Extract the [X, Y] coordinate from the center of the cell holding the provided text.  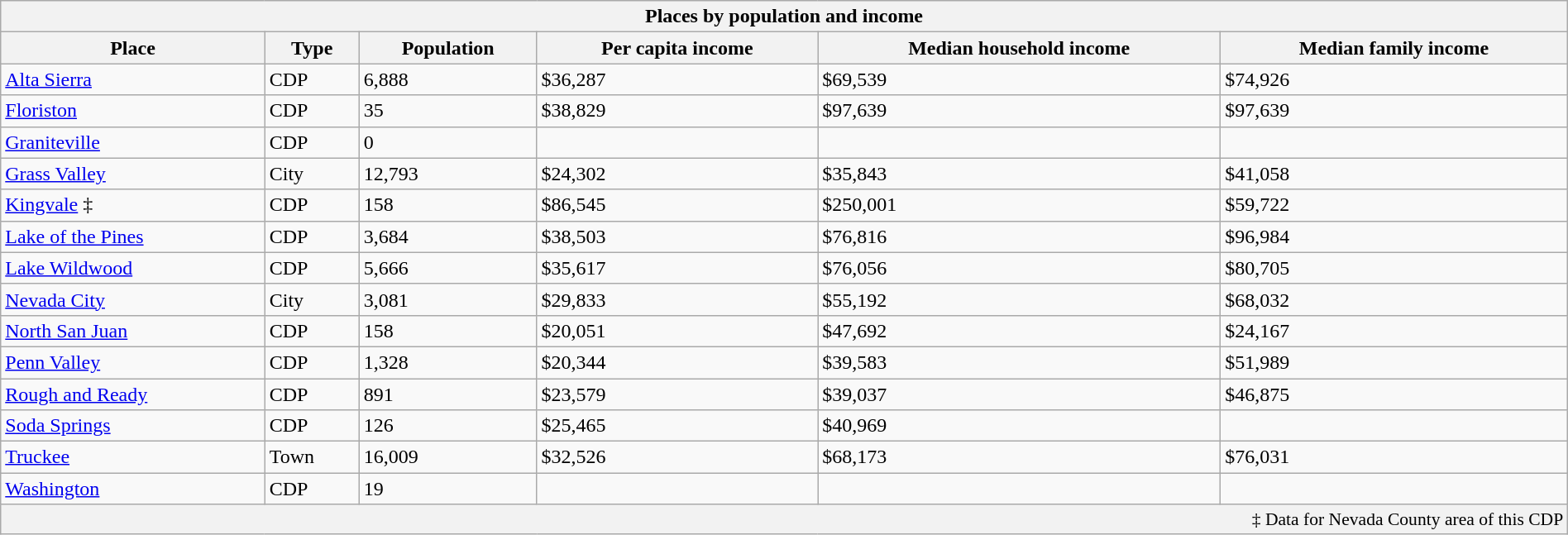
‡ Data for Nevada County area of this CDP [784, 519]
35 [448, 111]
$36,287 [677, 79]
Grass Valley [132, 174]
$39,037 [1019, 394]
1,328 [448, 362]
$38,829 [677, 111]
126 [448, 426]
$69,539 [1019, 79]
16,009 [448, 457]
$55,192 [1019, 299]
Floriston [132, 111]
Rough and Ready [132, 394]
12,793 [448, 174]
3,684 [448, 236]
$38,503 [677, 236]
$35,843 [1019, 174]
Place [132, 48]
$24,167 [1394, 331]
Washington [132, 489]
Truckee [132, 457]
6,888 [448, 79]
$23,579 [677, 394]
Median household income [1019, 48]
5,666 [448, 268]
$40,969 [1019, 426]
$29,833 [677, 299]
$46,875 [1394, 394]
$25,465 [677, 426]
Soda Springs [132, 426]
$32,526 [677, 457]
$59,722 [1394, 205]
$51,989 [1394, 362]
$24,302 [677, 174]
Places by population and income [784, 17]
$74,926 [1394, 79]
Lake Wildwood [132, 268]
Alta Sierra [132, 79]
$68,032 [1394, 299]
North San Juan [132, 331]
$76,031 [1394, 457]
Per capita income [677, 48]
$76,816 [1019, 236]
Kingvale ‡ [132, 205]
$80,705 [1394, 268]
Lake of the Pines [132, 236]
Type [312, 48]
$39,583 [1019, 362]
19 [448, 489]
$250,001 [1019, 205]
$86,545 [677, 205]
$47,692 [1019, 331]
$96,984 [1394, 236]
Nevada City [132, 299]
$41,058 [1394, 174]
Median family income [1394, 48]
Town [312, 457]
Graniteville [132, 142]
0 [448, 142]
$68,173 [1019, 457]
891 [448, 394]
$20,051 [677, 331]
Population [448, 48]
$35,617 [677, 268]
Penn Valley [132, 362]
3,081 [448, 299]
$20,344 [677, 362]
$76,056 [1019, 268]
